Scan for the cell matching the given text and deliver its [x, y] coordinate at center. 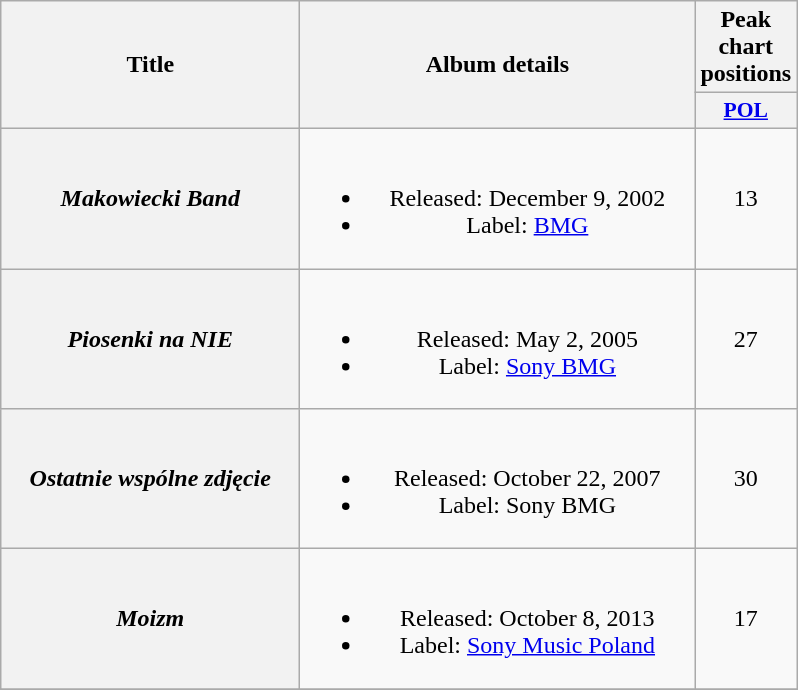
Peak chart positions [746, 47]
Ostatnie wspólne zdjęcie [150, 479]
17 [746, 619]
Released: December 9, 2002Label: BMG [498, 198]
Makowiecki Band [150, 198]
Released: October 8, 2013Label: Sony Music Poland [498, 619]
27 [746, 338]
13 [746, 198]
Album details [498, 65]
30 [746, 479]
Moizm [150, 619]
Title [150, 65]
Released: October 22, 2007Label: Sony BMG [498, 479]
POL [746, 111]
Piosenki na NIE [150, 338]
Released: May 2, 2005Label: Sony BMG [498, 338]
